Determine the [X, Y] coordinate at the center of the cell enclosing the given text.  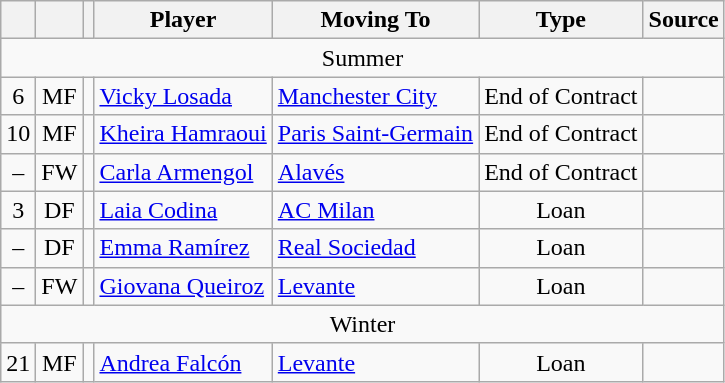
3 [18, 210]
Paris Saint-Germain [375, 134]
Andrea Falcón [183, 362]
AC Milan [375, 210]
Winter [363, 324]
Type [561, 20]
Carla Armengol [183, 172]
Vicky Losada [183, 96]
Giovana Queiroz [183, 286]
Emma Ramírez [183, 248]
Manchester City [375, 96]
Alavés [375, 172]
Moving To [375, 20]
Player [183, 20]
21 [18, 362]
Kheira Hamraoui [183, 134]
6 [18, 96]
Real Sociedad [375, 248]
Summer [363, 58]
Laia Codina [183, 210]
Source [684, 20]
10 [18, 134]
